Provide the (x, y) coordinate of the cell's center where the given text is located.  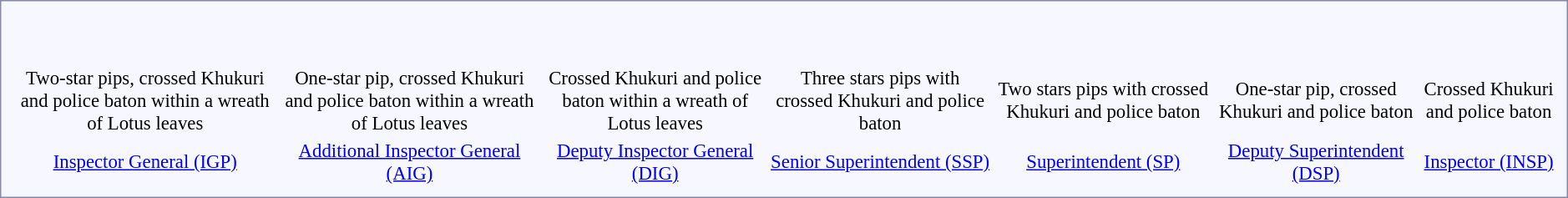
One-star pip, crossed Khukuri and police baton (1316, 100)
Inspector (INSP) (1489, 162)
Two stars pips with crossed Khukuri and police baton (1103, 100)
One-star pip, crossed Khukuri and police baton within a wreath of Lotus leaves (409, 100)
Two-star pips, crossed Khukuri and police baton within a wreath of Lotus leaves (145, 100)
Senior Superintendent (SSP) (880, 162)
Additional Inspector General (AIG) (409, 162)
Deputy Superintendent (DSP) (1316, 162)
Superintendent (SP) (1103, 162)
Three stars pips with crossed Khukuri and police baton (880, 100)
Deputy Inspector General (DIG) (655, 162)
Crossed Khukuri and police baton within a wreath of Lotus leaves (655, 100)
Crossed Khukuri and police baton (1489, 100)
Inspector General (IGP) (145, 162)
